Scan for the cell matching the given text and deliver its (x, y) coordinate at center. 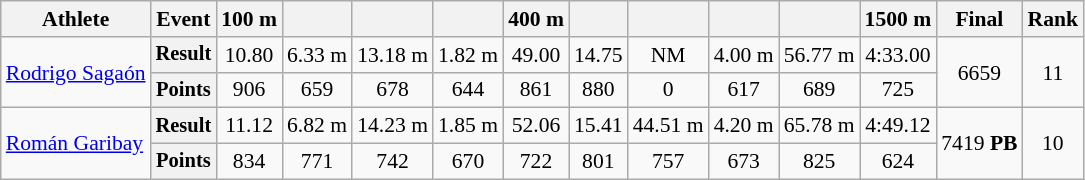
617 (744, 90)
4:33.00 (898, 55)
6.33 m (317, 55)
825 (820, 162)
400 m (536, 19)
670 (468, 162)
10.80 (249, 55)
100 m (249, 19)
4.20 m (744, 126)
801 (598, 162)
725 (898, 90)
56.77 m (820, 55)
14.23 m (392, 126)
624 (898, 162)
742 (392, 162)
Athlete (76, 19)
1500 m (898, 19)
771 (317, 162)
0 (668, 90)
673 (744, 162)
Final (979, 19)
689 (820, 90)
678 (392, 90)
Román Garibay (76, 144)
Event (184, 19)
659 (317, 90)
NM (668, 55)
906 (249, 90)
65.78 m (820, 126)
757 (668, 162)
6.82 m (317, 126)
1.85 m (468, 126)
11 (1054, 72)
15.41 (598, 126)
1.82 m (468, 55)
4:49.12 (898, 126)
6659 (979, 72)
4.00 m (744, 55)
14.75 (598, 55)
7419 PB (979, 144)
13.18 m (392, 55)
861 (536, 90)
10 (1054, 144)
11.12 (249, 126)
834 (249, 162)
880 (598, 90)
Rank (1054, 19)
722 (536, 162)
Rodrigo Sagaón (76, 72)
52.06 (536, 126)
44.51 m (668, 126)
49.00 (536, 55)
644 (468, 90)
